Locate the cell with the specified text and output its [X, Y] center coordinate. 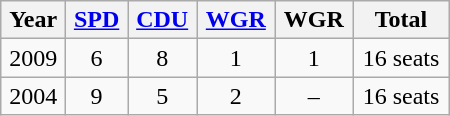
CDU [162, 20]
– [314, 96]
2 [236, 96]
2004 [34, 96]
5 [162, 96]
9 [97, 96]
SPD [97, 20]
Year [34, 20]
6 [97, 58]
Total [401, 20]
8 [162, 58]
2009 [34, 58]
